Extract the (X, Y) coordinate from the center of the cell holding the provided text.  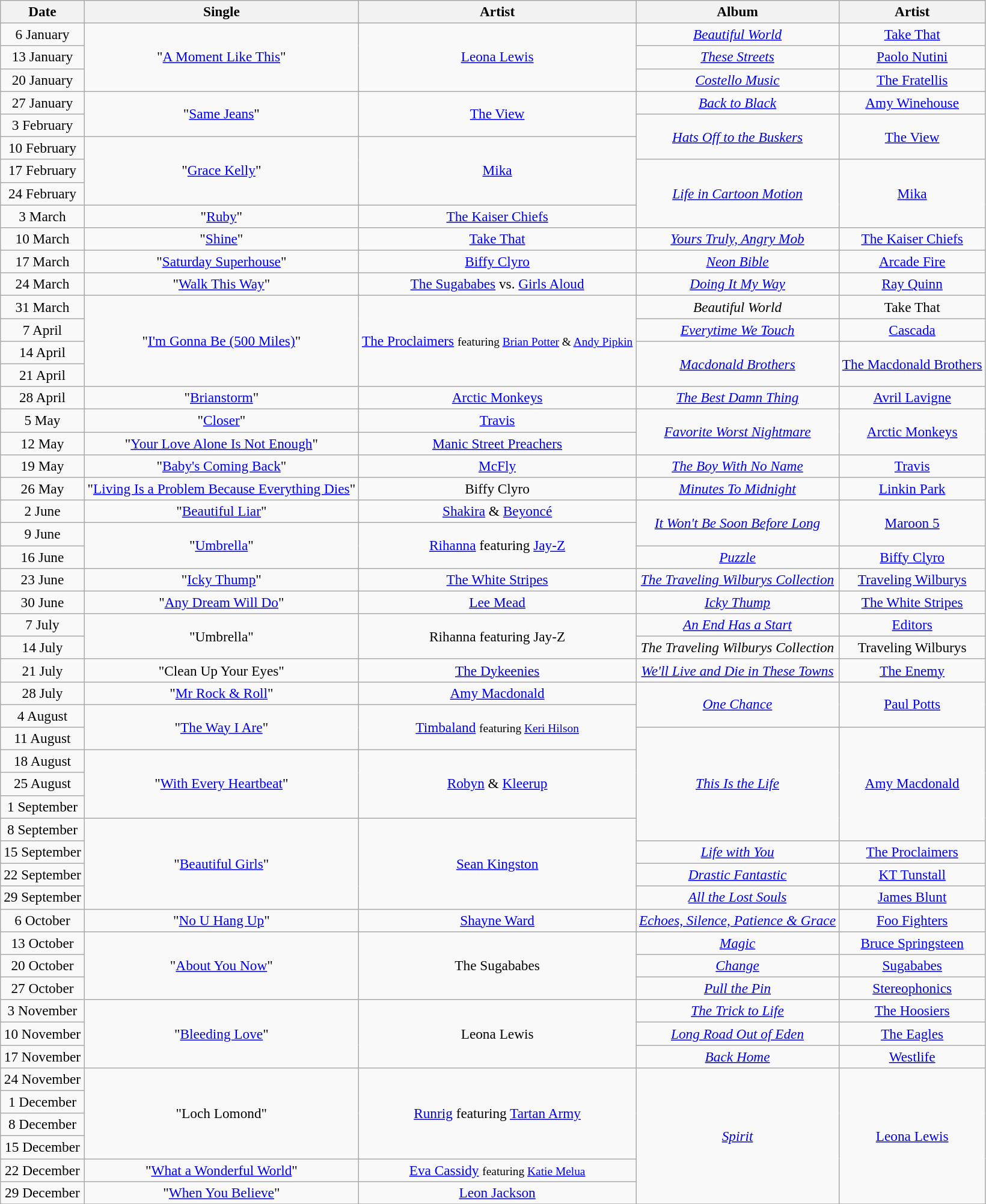
"Bleeding Love" (221, 1034)
Date (42, 11)
"About You Now" (221, 965)
The Macdonald Brothers (911, 364)
Timbaland featuring Keri Hilson (498, 727)
Doing It My Way (738, 284)
Manic Street Preachers (498, 443)
"Beautiful Liar" (221, 511)
2 June (42, 511)
The Sugababes (498, 965)
Eva Cassidy featuring Katie Melua (498, 1170)
17 February (42, 171)
The Trick to Life (738, 1011)
Avril Lavigne (911, 398)
7 July (42, 625)
Sugababes (911, 965)
Linkin Park (911, 489)
25 August (42, 784)
10 March (42, 239)
"Closer" (221, 420)
"Icky Thump" (221, 579)
13 January (42, 57)
Echoes, Silence, Patience & Grace (738, 920)
5 May (42, 420)
Album (738, 11)
The Enemy (911, 670)
Westlife (911, 1056)
"Living Is a Problem Because Everything Dies" (221, 489)
McFly (498, 466)
Maroon 5 (911, 522)
3 November (42, 1011)
"A Moment Like This" (221, 57)
16 June (42, 557)
Leon Jackson (498, 1193)
"Beautiful Girls" (221, 863)
11 August (42, 738)
Favorite Worst Nightmare (738, 432)
Stereophonics (911, 988)
One Chance (738, 704)
Back to Black (738, 102)
29 December (42, 1193)
17 March (42, 261)
"Walk This Way" (221, 284)
Arcade Fire (911, 261)
1 December (42, 1102)
22 December (42, 1170)
15 December (42, 1147)
10 November (42, 1033)
Back Home (738, 1056)
"Any Dream Will Do" (221, 602)
Lee Mead (498, 602)
Sean Kingston (498, 863)
1 September (42, 807)
24 March (42, 284)
"No U Hang Up" (221, 920)
21 April (42, 375)
We'll Live and Die in These Towns (738, 670)
Amy Winehouse (911, 102)
The Sugababes vs. Girls Aloud (498, 284)
10 February (42, 148)
Everytime We Touch (738, 329)
6 October (42, 920)
30 June (42, 602)
An End Has a Start (738, 625)
Macdonald Brothers (738, 364)
28 July (42, 693)
All the Lost Souls (738, 897)
"When You Believe" (221, 1193)
James Blunt (911, 897)
17 November (42, 1056)
Magic (738, 943)
These Streets (738, 57)
Life with You (738, 852)
"Baby's Coming Back" (221, 466)
"Clean Up Your Eyes" (221, 670)
Life in Cartoon Motion (738, 194)
The Boy With No Name (738, 466)
KT Tunstall (911, 875)
"Brianstorm" (221, 398)
Yours Truly, Angry Mob (738, 239)
"What a Wonderful World" (221, 1170)
The Dykeenies (498, 670)
Hats Off to the Buskers (738, 136)
Spirit (738, 1136)
Drastic Fantastic (738, 875)
Puzzle (738, 557)
Minutes To Midnight (738, 489)
The Proclaimers featuring Brian Potter & Andy Pipkin (498, 340)
"Loch Lomond" (221, 1113)
6 January (42, 34)
19 May (42, 466)
Editors (911, 625)
Long Road Out of Eden (738, 1033)
24 November (42, 1079)
8 September (42, 829)
Shayne Ward (498, 920)
15 September (42, 852)
12 May (42, 443)
9 June (42, 534)
26 May (42, 489)
27 October (42, 988)
24 February (42, 194)
3 March (42, 216)
4 August (42, 715)
7 April (42, 329)
Change (738, 965)
13 October (42, 943)
Ray Quinn (911, 284)
22 September (42, 875)
23 June (42, 579)
"With Every Heartbeat" (221, 784)
8 December (42, 1125)
Cascada (911, 329)
This Is the Life (738, 784)
Neon Bible (738, 261)
14 April (42, 352)
"Saturday Superhouse" (221, 261)
"The Way I Are" (221, 727)
Foo Fighters (911, 920)
The Hoosiers (911, 1011)
20 January (42, 80)
"Ruby" (221, 216)
14 July (42, 647)
Shakira & Beyoncé (498, 511)
"Your Love Alone Is Not Enough" (221, 443)
28 April (42, 398)
"Grace Kelly" (221, 171)
Paul Potts (911, 704)
"I'm Gonna Be (500 Miles)" (221, 340)
31 March (42, 307)
Costello Music (738, 80)
Pull the Pin (738, 988)
27 January (42, 102)
Icky Thump (738, 602)
Bruce Springsteen (911, 943)
18 August (42, 761)
20 October (42, 965)
Runrig featuring Tartan Army (498, 1113)
It Won't Be Soon Before Long (738, 522)
29 September (42, 897)
Robyn & Kleerup (498, 784)
Single (221, 11)
Paolo Nutini (911, 57)
The Best Damn Thing (738, 398)
3 February (42, 125)
The Eagles (911, 1033)
"Shine" (221, 239)
The Proclaimers (911, 852)
"Same Jeans" (221, 114)
"Mr Rock & Roll" (221, 693)
The Fratellis (911, 80)
21 July (42, 670)
